Output the (X, Y) coordinate of the center of the cell containing the given text.  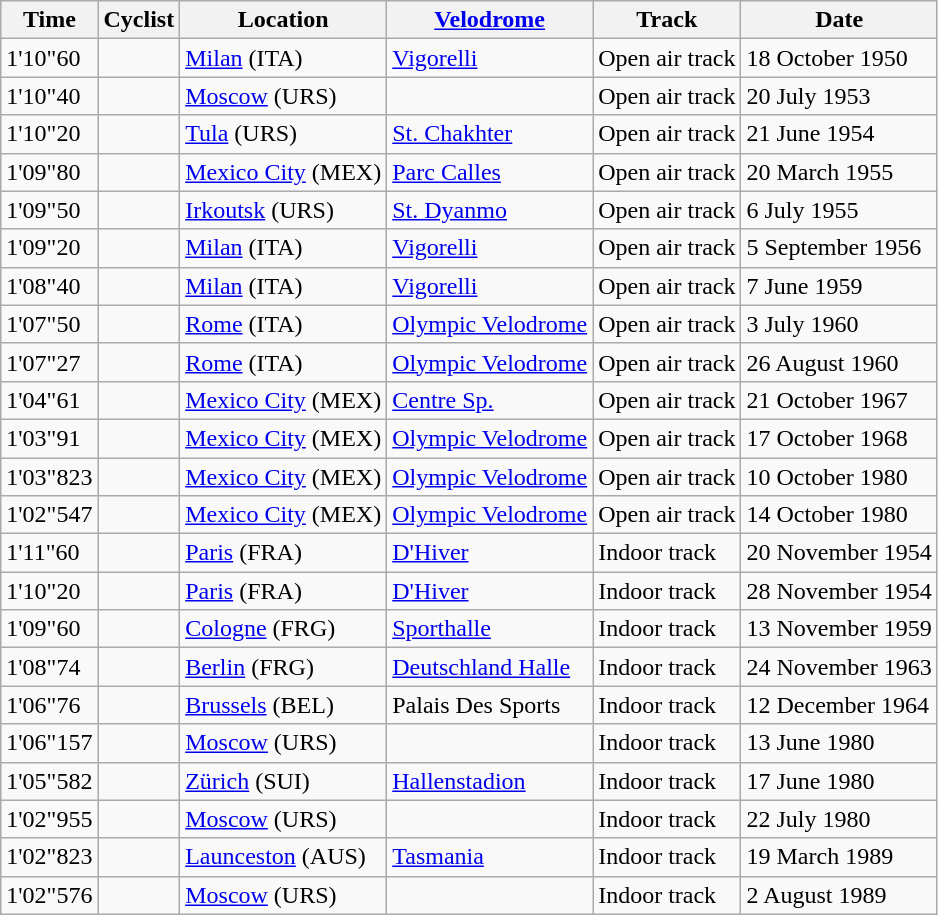
Velodrome (490, 20)
Centre Sp. (490, 400)
1'06"157 (50, 743)
Track (667, 20)
21 June 1954 (839, 134)
1'08"40 (50, 286)
7 June 1959 (839, 286)
1'02"576 (50, 895)
22 July 1980 (839, 819)
1'09"60 (50, 629)
Irkoutsk (URS) (284, 210)
1'09"50 (50, 210)
12 December 1964 (839, 705)
St. Dyanmo (490, 210)
1'04"61 (50, 400)
Hallenstadion (490, 781)
1'03"823 (50, 477)
Tasmania (490, 857)
Launceston (AUS) (284, 857)
1'10"60 (50, 58)
1'02"823 (50, 857)
Brussels (BEL) (284, 705)
Deutschland Halle (490, 667)
Zürich (SUI) (284, 781)
10 October 1980 (839, 477)
26 August 1960 (839, 362)
Time (50, 20)
6 July 1955 (839, 210)
1'05"582 (50, 781)
24 November 1963 (839, 667)
1'08"74 (50, 667)
17 June 1980 (839, 781)
13 June 1980 (839, 743)
21 October 1967 (839, 400)
1'03"91 (50, 438)
17 October 1968 (839, 438)
1'07"27 (50, 362)
19 March 1989 (839, 857)
3 July 1960 (839, 324)
Location (284, 20)
13 November 1959 (839, 629)
18 October 1950 (839, 58)
2 August 1989 (839, 895)
5 September 1956 (839, 248)
1'09"20 (50, 248)
20 July 1953 (839, 96)
1'02"547 (50, 515)
Cologne (FRG) (284, 629)
Sporthalle (490, 629)
1'07"50 (50, 324)
Cyclist (139, 20)
Berlin (FRG) (284, 667)
1'09"80 (50, 172)
Tula (URS) (284, 134)
Date (839, 20)
20 March 1955 (839, 172)
20 November 1954 (839, 553)
1'02"955 (50, 819)
1'10"40 (50, 96)
1'11"60 (50, 553)
14 October 1980 (839, 515)
1'06"76 (50, 705)
28 November 1954 (839, 591)
Parc Calles (490, 172)
St. Chakhter (490, 134)
Palais Des Sports (490, 705)
